Search for the cell housing the specified text and yield its (x, y) center coordinate. 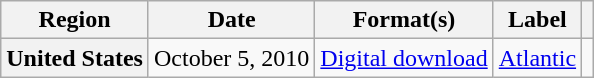
Format(s) (404, 20)
Label (537, 20)
Region (75, 20)
Date (231, 20)
United States (75, 58)
Digital download (404, 58)
Atlantic (537, 58)
October 5, 2010 (231, 58)
